Locate the cell with the specified text and output its (x, y) center coordinate. 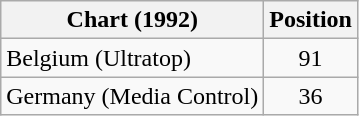
36 (311, 96)
Belgium (Ultratop) (132, 58)
91 (311, 58)
Germany (Media Control) (132, 96)
Chart (1992) (132, 20)
Position (311, 20)
